Find where the given text appears and provide that cell's center as (x, y) coordinate. 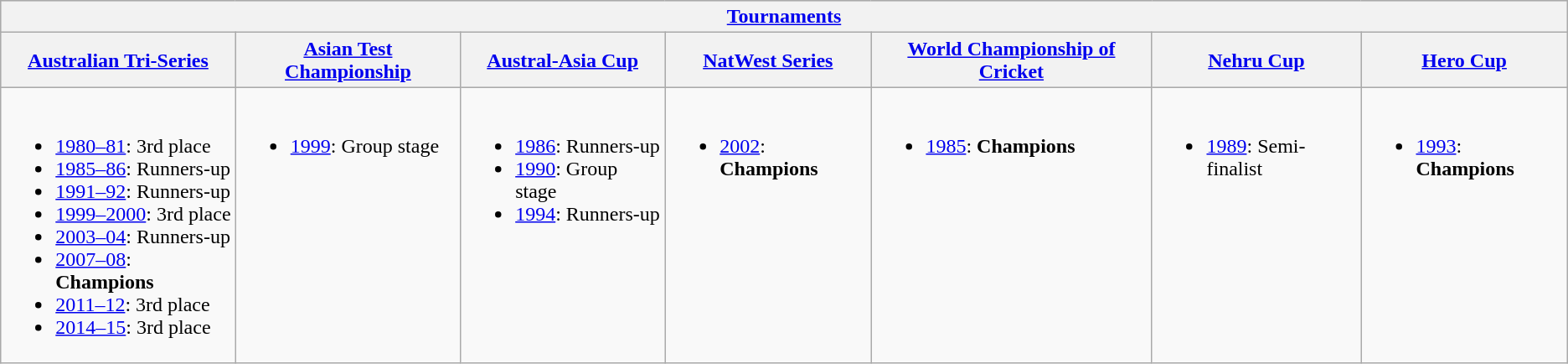
Hero Cup (1464, 60)
1986: Runners-up 1990: Group stage 1994: Runners-up (563, 225)
Tournaments (784, 17)
Australian Tri-Series (118, 60)
Nehru Cup (1256, 60)
World Championship of Cricket (1012, 60)
1999: Group stage (348, 225)
1989: Semi-finalist (1256, 225)
Austral-Asia Cup (563, 60)
2002: Champions (768, 225)
1993: Champions (1464, 225)
Asian Test Championship (348, 60)
1985: Champions (1012, 225)
NatWest Series (768, 60)
